For the text-containing cell, return its midpoint in [x, y] coordinate format. 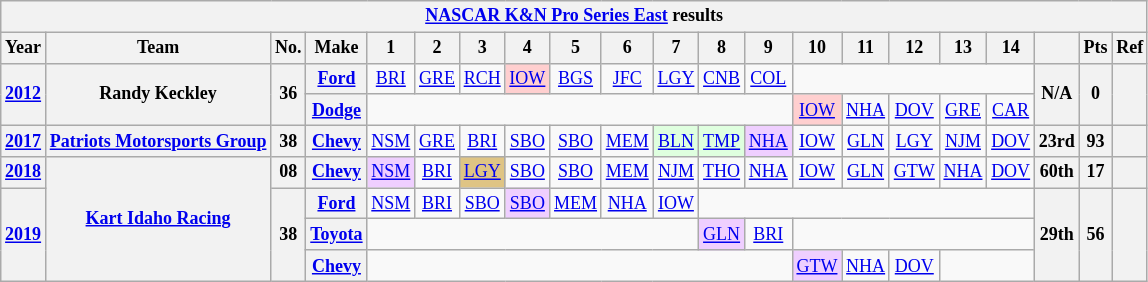
36 [288, 94]
13 [963, 48]
Pts [1096, 48]
Year [24, 48]
Kart Idaho Racing [158, 220]
56 [1096, 235]
Make [336, 48]
3 [482, 48]
Randy Keckley [158, 94]
08 [288, 172]
60th [1056, 172]
2018 [24, 172]
17 [1096, 172]
14 [1011, 48]
N/A [1056, 94]
CAR [1011, 110]
2 [438, 48]
12 [914, 48]
2012 [24, 94]
1 [391, 48]
BLN [676, 140]
93 [1096, 140]
7 [676, 48]
JFC [627, 78]
COL [768, 78]
11 [866, 48]
Ref [1130, 48]
6 [627, 48]
2017 [24, 140]
BGS [576, 78]
Toyota [336, 234]
RCH [482, 78]
No. [288, 48]
NASCAR K&N Pro Series East results [574, 16]
4 [528, 48]
2019 [24, 235]
5 [576, 48]
10 [817, 48]
CNB [722, 78]
0 [1096, 94]
23rd [1056, 140]
Dodge [336, 110]
9 [768, 48]
8 [722, 48]
Team [158, 48]
TMP [722, 140]
29th [1056, 235]
THO [722, 172]
Patriots Motorsports Group [158, 140]
